Return the [X, Y] coordinate for the center point of the cell that contains the specified text.  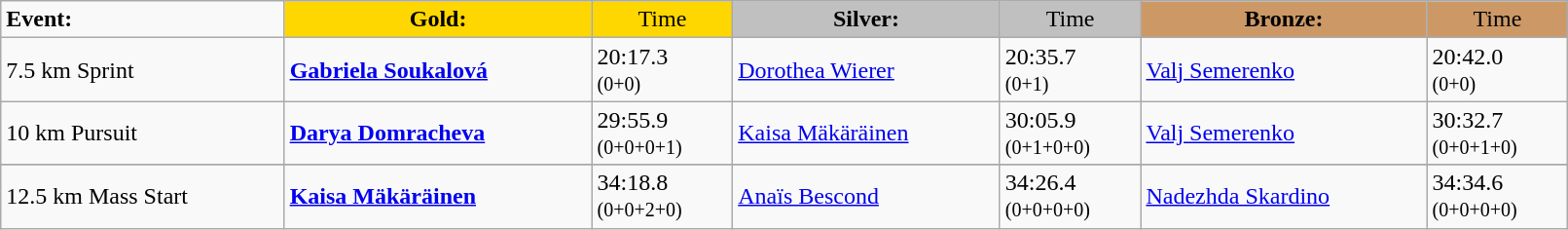
Event: [142, 19]
Nadezhda Skardino [1284, 197]
Gold: [438, 19]
Silver: [866, 19]
20:42.0(0+0) [1497, 70]
Dorothea Wierer [866, 70]
Gabriela Soukalová [438, 70]
7.5 km Sprint [142, 70]
34:34.6(0+0+0+0) [1497, 197]
30:32.7(0+0+1+0) [1497, 133]
34:18.8(0+0+2+0) [662, 197]
29:55.9(0+0+0+1) [662, 133]
Bronze: [1284, 19]
34:26.4(0+0+0+0) [1071, 197]
Anaïs Bescond [866, 197]
20:35.7(0+1) [1071, 70]
30:05.9(0+1+0+0) [1071, 133]
20:17.3(0+0) [662, 70]
Darya Domracheva [438, 133]
12.5 km Mass Start [142, 197]
10 km Pursuit [142, 133]
